Search for the cell housing the specified text and yield its [x, y] center coordinate. 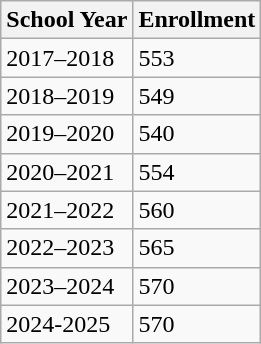
2022–2023 [67, 248]
549 [197, 96]
2023–2024 [67, 286]
2018–2019 [67, 96]
Enrollment [197, 20]
554 [197, 172]
540 [197, 134]
School Year [67, 20]
2017–2018 [67, 58]
2020–2021 [67, 172]
565 [197, 248]
2019–2020 [67, 134]
2021–2022 [67, 210]
553 [197, 58]
560 [197, 210]
2024-2025 [67, 324]
